Capture the cell that displays the provided text and extract its (X, Y) central coordinate. 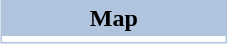
Map (114, 18)
